For the text-containing cell, return its midpoint in [x, y] coordinate format. 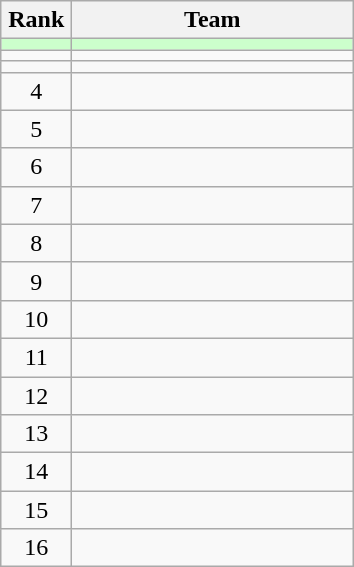
12 [36, 395]
9 [36, 281]
Team [212, 20]
Rank [36, 20]
6 [36, 167]
8 [36, 243]
13 [36, 434]
7 [36, 205]
16 [36, 548]
14 [36, 472]
10 [36, 319]
5 [36, 129]
15 [36, 510]
11 [36, 357]
4 [36, 91]
